For the text-containing cell, return its midpoint in (x, y) coordinate format. 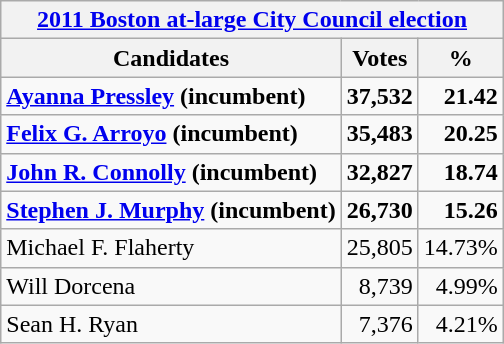
Ayanna Pressley (incumbent) (171, 96)
18.74 (460, 172)
4.21% (460, 324)
Votes (380, 58)
20.25 (460, 134)
25,805 (380, 248)
2011 Boston at-large City Council election (252, 20)
7,376 (380, 324)
4.99% (460, 286)
21.42 (460, 96)
Felix G. Arroyo (incumbent) (171, 134)
8,739 (380, 286)
Stephen J. Murphy (incumbent) (171, 210)
26,730 (380, 210)
32,827 (380, 172)
35,483 (380, 134)
Sean H. Ryan (171, 324)
Will Dorcena (171, 286)
Michael F. Flaherty (171, 248)
15.26 (460, 210)
% (460, 58)
Candidates (171, 58)
John R. Connolly (incumbent) (171, 172)
37,532 (380, 96)
14.73% (460, 248)
